Capture the cell that displays the provided text and extract its [x, y] central coordinate. 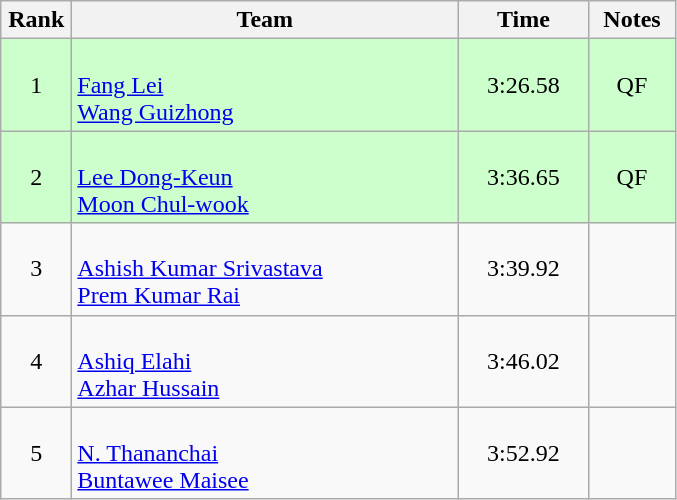
1 [36, 85]
3:52.92 [524, 453]
3:26.58 [524, 85]
3:39.92 [524, 269]
2 [36, 177]
Fang LeiWang Guizhong [265, 85]
Lee Dong-KeunMoon Chul-wook [265, 177]
Rank [36, 20]
5 [36, 453]
Ashish Kumar SrivastavaPrem Kumar Rai [265, 269]
Time [524, 20]
3 [36, 269]
3:46.02 [524, 361]
4 [36, 361]
N. ThananchaiBuntawee Maisee [265, 453]
Team [265, 20]
3:36.65 [524, 177]
Ashiq ElahiAzhar Hussain [265, 361]
Notes [632, 20]
